Return (X, Y) of the center of cell containing provided text 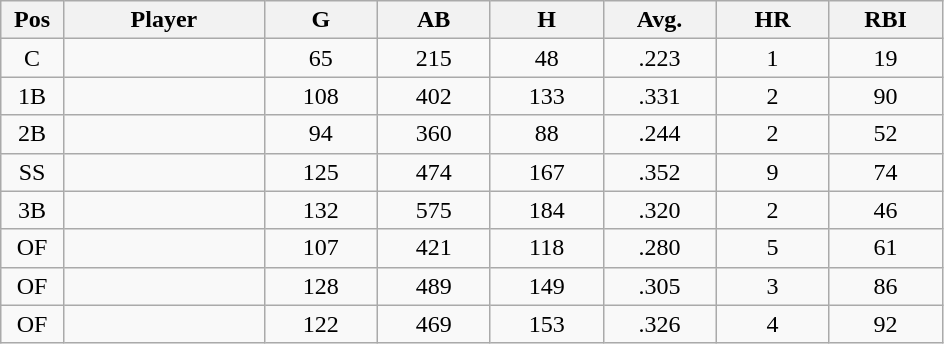
132 (320, 210)
HR (772, 20)
215 (434, 58)
4 (772, 324)
74 (886, 172)
133 (546, 96)
86 (886, 286)
2B (32, 134)
3B (32, 210)
.244 (660, 134)
61 (886, 248)
19 (886, 58)
421 (434, 248)
360 (434, 134)
1B (32, 96)
122 (320, 324)
65 (320, 58)
SS (32, 172)
128 (320, 286)
.331 (660, 96)
149 (546, 286)
52 (886, 134)
.326 (660, 324)
.352 (660, 172)
C (32, 58)
48 (546, 58)
.305 (660, 286)
46 (886, 210)
184 (546, 210)
88 (546, 134)
90 (886, 96)
3 (772, 286)
108 (320, 96)
92 (886, 324)
153 (546, 324)
5 (772, 248)
118 (546, 248)
107 (320, 248)
H (546, 20)
402 (434, 96)
Pos (32, 20)
94 (320, 134)
Player (164, 20)
.223 (660, 58)
474 (434, 172)
9 (772, 172)
489 (434, 286)
AB (434, 20)
RBI (886, 20)
167 (546, 172)
G (320, 20)
575 (434, 210)
1 (772, 58)
125 (320, 172)
.280 (660, 248)
Avg. (660, 20)
469 (434, 324)
.320 (660, 210)
